Capture the cell that displays the provided text and extract its (x, y) central coordinate. 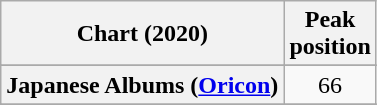
Japanese Albums (Oricon) (142, 85)
Chart (2020) (142, 34)
66 (330, 85)
Peakposition (330, 34)
